Search for the cell housing the specified text and yield its [X, Y] center coordinate. 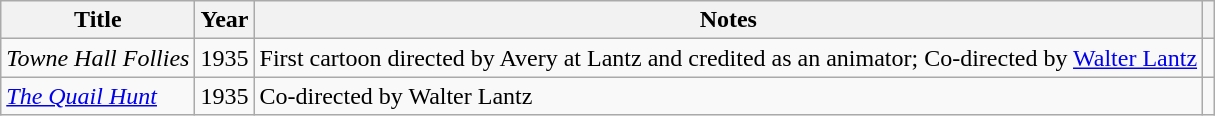
Title [98, 20]
The Quail Hunt [98, 96]
First cartoon directed by Avery at Lantz and credited as an animator; Co-directed by Walter Lantz [728, 58]
Towne Hall Follies [98, 58]
Notes [728, 20]
Co-directed by Walter Lantz [728, 96]
Year [224, 20]
